Pinpoint the cell where the given text exists, returning its (x, y) midpoint coordinate. 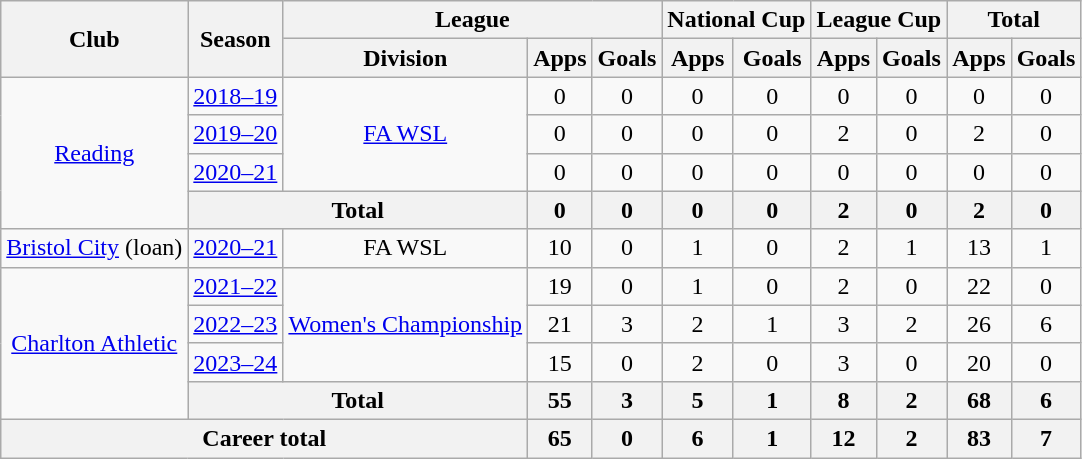
65 (560, 438)
Women's Championship (406, 324)
83 (979, 438)
7 (1046, 438)
2022–23 (236, 324)
Charlton Athletic (94, 343)
Season (236, 39)
Division (406, 58)
19 (560, 286)
Bristol City (loan) (94, 248)
12 (844, 438)
13 (979, 248)
League Cup (879, 20)
2021–22 (236, 286)
15 (560, 362)
Club (94, 39)
2023–24 (236, 362)
2018–19 (236, 96)
Career total (264, 438)
68 (979, 400)
2019–20 (236, 134)
10 (560, 248)
55 (560, 400)
21 (560, 324)
National Cup (736, 20)
5 (698, 400)
20 (979, 362)
26 (979, 324)
Reading (94, 153)
League (472, 20)
8 (844, 400)
22 (979, 286)
